Extract the [x, y] coordinate from the center of the cell holding the provided text.  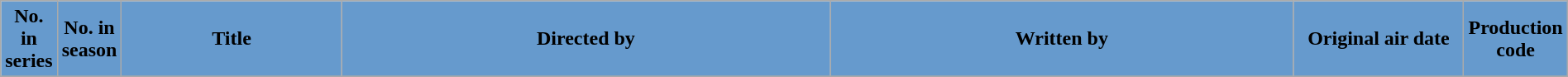
No. inseason [89, 39]
No. inseries [29, 39]
Title [232, 39]
Productioncode [1515, 39]
Written by [1062, 39]
Original air date [1379, 39]
Directed by [586, 39]
